Return the (X, Y) coordinate for the center point of the cell that contains the specified text.  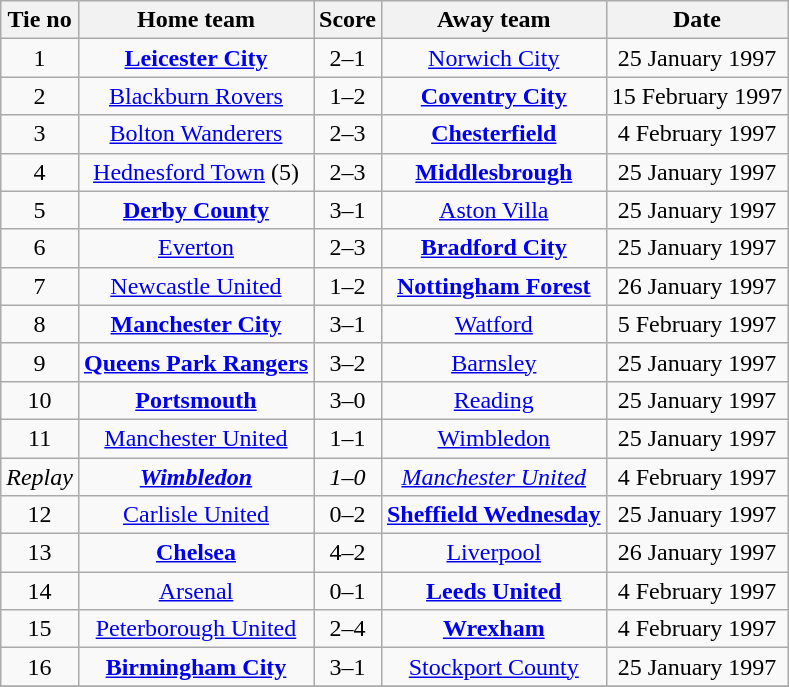
4–2 (348, 553)
Chesterfield (494, 134)
5 (40, 210)
2–1 (348, 58)
Away team (494, 20)
1–0 (348, 477)
Reading (494, 400)
Aston Villa (494, 210)
Blackburn Rovers (196, 96)
Watford (494, 324)
5 February 1997 (697, 324)
Tie no (40, 20)
Everton (196, 248)
Replay (40, 477)
Middlesbrough (494, 172)
2–4 (348, 629)
8 (40, 324)
Coventry City (494, 96)
Carlisle United (196, 515)
9 (40, 362)
11 (40, 438)
Queens Park Rangers (196, 362)
Birmingham City (196, 667)
0–2 (348, 515)
1 (40, 58)
Score (348, 20)
7 (40, 286)
3–0 (348, 400)
16 (40, 667)
Sheffield Wednesday (494, 515)
Norwich City (494, 58)
Chelsea (196, 553)
3 (40, 134)
10 (40, 400)
0–1 (348, 591)
Leeds United (494, 591)
Bradford City (494, 248)
15 (40, 629)
15 February 1997 (697, 96)
Date (697, 20)
Barnsley (494, 362)
1–1 (348, 438)
3–2 (348, 362)
Hednesford Town (5) (196, 172)
Stockport County (494, 667)
14 (40, 591)
4 (40, 172)
Bolton Wanderers (196, 134)
Peterborough United (196, 629)
Leicester City (196, 58)
6 (40, 248)
Arsenal (196, 591)
12 (40, 515)
Newcastle United (196, 286)
Wrexham (494, 629)
13 (40, 553)
Nottingham Forest (494, 286)
Liverpool (494, 553)
Portsmouth (196, 400)
Home team (196, 20)
Derby County (196, 210)
Manchester City (196, 324)
2 (40, 96)
